Output the [X, Y] coordinate of the center of the cell containing the given text.  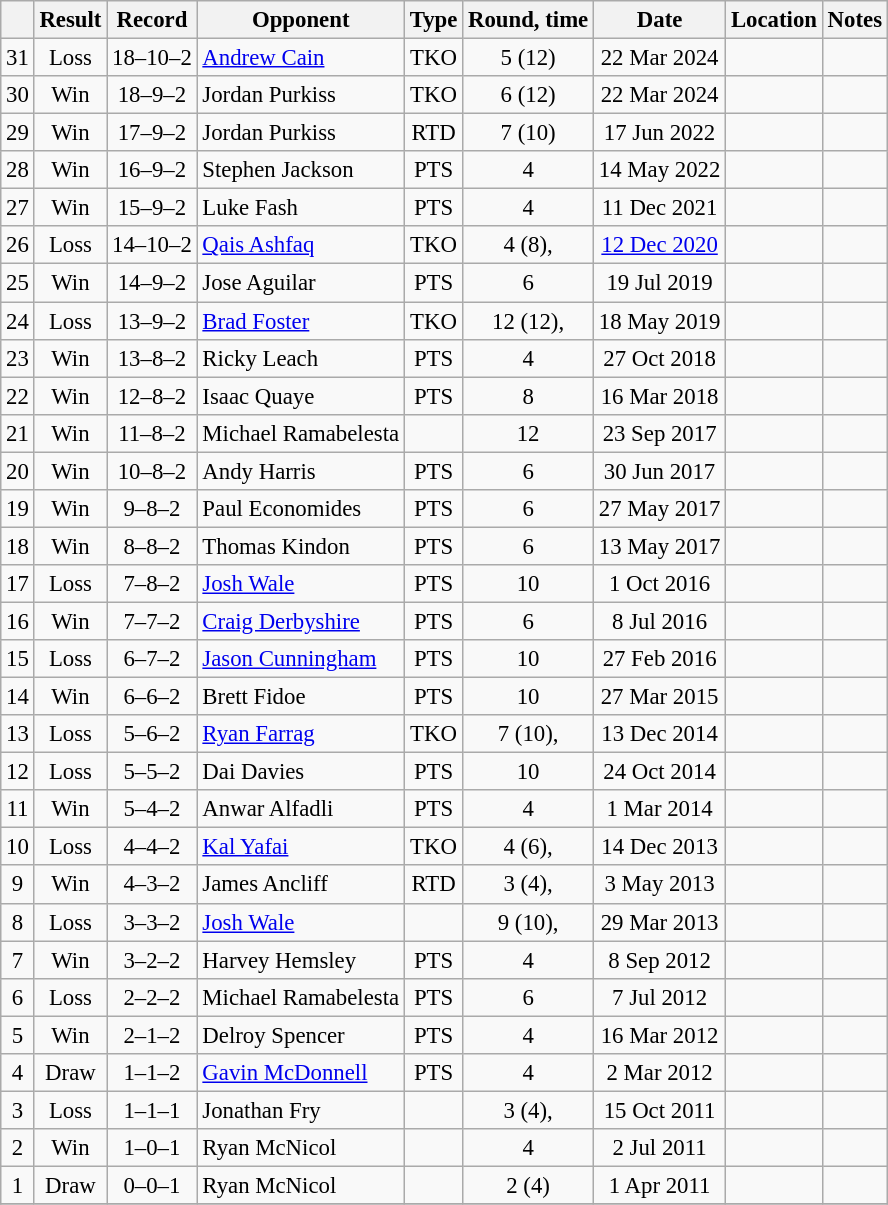
3 [18, 1110]
9–8–2 [152, 509]
14–9–2 [152, 283]
11 Dec 2021 [660, 208]
13 [18, 734]
Delroy Spencer [300, 1035]
14–10–2 [152, 245]
19 Jul 2019 [660, 283]
15 [18, 659]
16–9–2 [152, 170]
7 [18, 960]
Result [70, 20]
8 Jul 2016 [660, 621]
Kal Yafai [300, 847]
8–8–2 [152, 546]
Notes [854, 20]
5 (12) [528, 58]
29 [18, 133]
Ricky Leach [300, 358]
17 Jun 2022 [660, 133]
10–8–2 [152, 471]
4–3–2 [152, 885]
27 Mar 2015 [660, 697]
26 [18, 245]
2 Jul 2011 [660, 1148]
7 (10), [528, 734]
5–4–2 [152, 809]
23 Sep 2017 [660, 433]
7 (10) [528, 133]
1 Oct 2016 [660, 584]
24 [18, 321]
15–9–2 [152, 208]
Jose Aguilar [300, 283]
0–0–1 [152, 1185]
Anwar Alfadli [300, 809]
1 Mar 2014 [660, 809]
14 May 2022 [660, 170]
2 (4) [528, 1185]
Stephen Jackson [300, 170]
7 Jul 2012 [660, 997]
30 [18, 95]
24 Oct 2014 [660, 772]
27 [18, 208]
11 [18, 809]
2–2–2 [152, 997]
4 (8), [528, 245]
2 Mar 2012 [660, 1073]
8 Sep 2012 [660, 960]
9 (10), [528, 922]
Thomas Kindon [300, 546]
Isaac Quaye [300, 396]
12 (12), [528, 321]
9 [18, 885]
Andy Harris [300, 471]
Record [152, 20]
21 [18, 433]
5–5–2 [152, 772]
18 [18, 546]
18 May 2019 [660, 321]
Type [433, 20]
Round, time [528, 20]
13 Dec 2014 [660, 734]
16 [18, 621]
14 [18, 697]
13 May 2017 [660, 546]
1–1–2 [152, 1073]
5 [18, 1035]
Dai Davies [300, 772]
Craig Derbyshire [300, 621]
Brad Foster [300, 321]
19 [18, 509]
27 May 2017 [660, 509]
James Ancliff [300, 885]
15 Oct 2011 [660, 1110]
3–2–2 [152, 960]
29 Mar 2013 [660, 922]
18–10–2 [152, 58]
22 [18, 396]
14 Dec 2013 [660, 847]
31 [18, 58]
Qais Ashfaq [300, 245]
7–7–2 [152, 621]
27 Oct 2018 [660, 358]
13–8–2 [152, 358]
Brett Fidoe [300, 697]
Location [774, 20]
6–6–2 [152, 697]
20 [18, 471]
Andrew Cain [300, 58]
30 Jun 2017 [660, 471]
2–1–2 [152, 1035]
27 Feb 2016 [660, 659]
2 [18, 1148]
7–8–2 [152, 584]
11–8–2 [152, 433]
Ryan Farrag [300, 734]
Jonathan Fry [300, 1110]
Luke Fash [300, 208]
16 Mar 2012 [660, 1035]
Gavin McDonnell [300, 1073]
13–9–2 [152, 321]
12 Dec 2020 [660, 245]
Date [660, 20]
Harvey Hemsley [300, 960]
18–9–2 [152, 95]
16 Mar 2018 [660, 396]
1–0–1 [152, 1148]
17–9–2 [152, 133]
5–6–2 [152, 734]
1 Apr 2011 [660, 1185]
1–1–1 [152, 1110]
3 May 2013 [660, 885]
12–8–2 [152, 396]
28 [18, 170]
Paul Economides [300, 509]
6–7–2 [152, 659]
3–3–2 [152, 922]
17 [18, 584]
6 (12) [528, 95]
25 [18, 283]
4 (6), [528, 847]
23 [18, 358]
1 [18, 1185]
Jason Cunningham [300, 659]
Opponent [300, 20]
4–4–2 [152, 847]
